Return the (x, y) coordinate for the center point of the cell that contains the specified text.  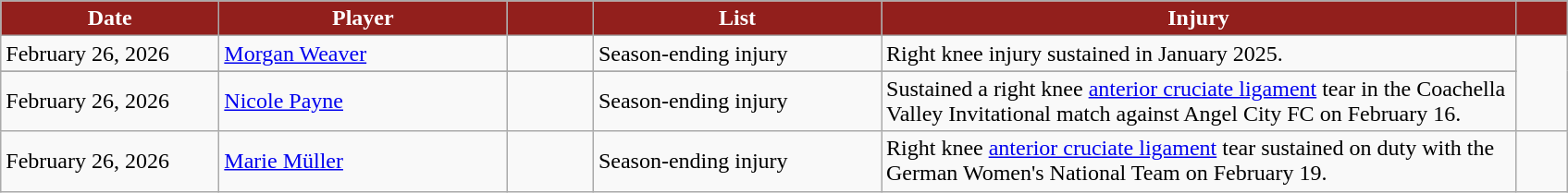
Sustained a right knee anterior cruciate ligament tear in the Coachella Valley Invitational match against Angel City FC on February 16. (1198, 102)
Injury (1198, 18)
Right knee anterior cruciate ligament tear sustained on duty with the German Women's National Team on February 19. (1198, 161)
List (736, 18)
Marie Müller (363, 161)
Nicole Payne (363, 102)
Date (110, 18)
Player (363, 18)
Right knee injury sustained in January 2025. (1198, 54)
Morgan Weaver (363, 54)
